Capture the cell that displays the provided text and extract its (X, Y) central coordinate. 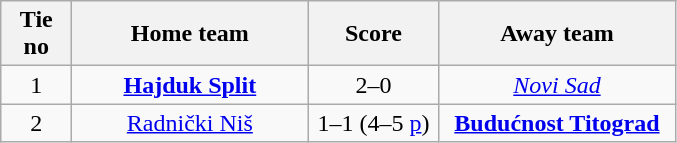
Radnički Niš (190, 123)
Away team (557, 34)
Hajduk Split (190, 85)
2 (36, 123)
Home team (190, 34)
1 (36, 85)
Budućnost Titograd (557, 123)
Tie no (36, 34)
1–1 (4–5 p) (374, 123)
Novi Sad (557, 85)
2–0 (374, 85)
Score (374, 34)
